Return the [X, Y] coordinate for the center point of the cell that contains the specified text.  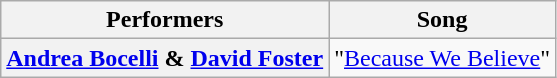
Performers [165, 20]
Andrea Bocelli & David Foster [165, 58]
"Because We Believe" [442, 58]
Song [442, 20]
